From the cell containing the given text, extract its center point as (X, Y) coordinate. 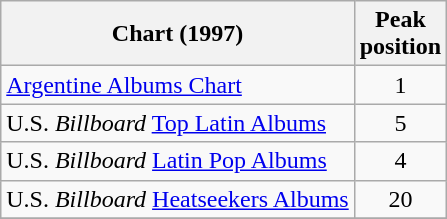
Argentine Albums Chart (178, 85)
Peakposition (400, 34)
4 (400, 161)
1 (400, 85)
U.S. Billboard Top Latin Albums (178, 123)
U.S. Billboard Heatseekers Albums (178, 199)
20 (400, 199)
5 (400, 123)
Chart (1997) (178, 34)
U.S. Billboard Latin Pop Albums (178, 161)
